For the text-containing cell, return its midpoint in (X, Y) coordinate format. 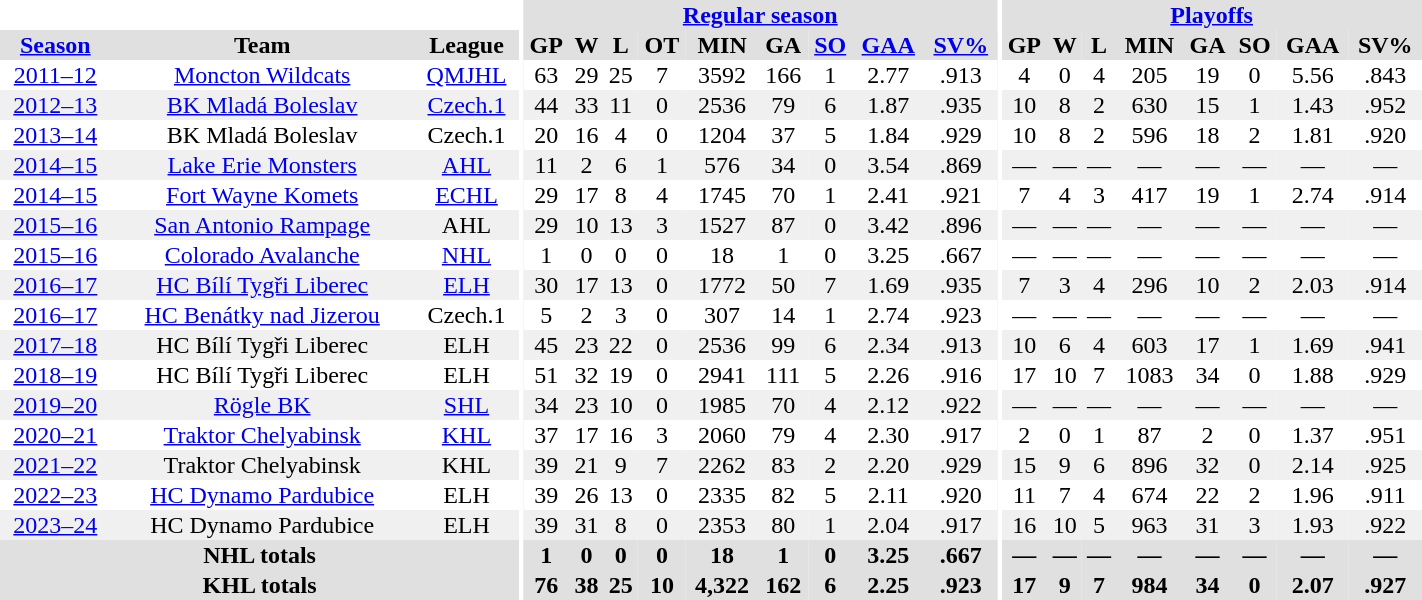
2018–19 (56, 375)
League (467, 45)
Regular season (760, 15)
.896 (960, 225)
38 (586, 585)
.911 (1385, 495)
KHL totals (260, 585)
1.96 (1313, 495)
674 (1150, 495)
1.93 (1313, 525)
1.84 (888, 135)
1.37 (1313, 435)
2011–12 (56, 75)
Team (262, 45)
205 (1150, 75)
1.81 (1313, 135)
1527 (722, 225)
2021–22 (56, 465)
1772 (722, 285)
2013–14 (56, 135)
Season (56, 45)
.925 (1385, 465)
NHL totals (260, 555)
.916 (960, 375)
14 (783, 315)
2020–21 (56, 435)
26 (586, 495)
82 (783, 495)
2012–13 (56, 105)
2022–23 (56, 495)
307 (722, 315)
45 (546, 345)
76 (546, 585)
1745 (722, 195)
2.30 (888, 435)
Playoffs (1212, 15)
.952 (1385, 105)
2353 (722, 525)
99 (783, 345)
1083 (1150, 375)
166 (783, 75)
San Antonio Rampage (262, 225)
111 (783, 375)
1985 (722, 405)
2.20 (888, 465)
2.07 (1313, 585)
162 (783, 585)
51 (546, 375)
2.14 (1313, 465)
2.03 (1313, 285)
2941 (722, 375)
Lake Erie Monsters (262, 165)
603 (1150, 345)
QMJHL (467, 75)
2262 (722, 465)
1204 (722, 135)
576 (722, 165)
1.43 (1313, 105)
963 (1150, 525)
.927 (1385, 585)
1.88 (1313, 375)
.941 (1385, 345)
2.11 (888, 495)
.921 (960, 195)
Rögle BK (262, 405)
50 (783, 285)
2.26 (888, 375)
2.34 (888, 345)
5.56 (1313, 75)
Fort Wayne Komets (262, 195)
596 (1150, 135)
ECHL (467, 195)
33 (586, 105)
2017–18 (56, 345)
417 (1150, 195)
296 (1150, 285)
Colorado Avalanche (262, 255)
SHL (467, 405)
2.41 (888, 195)
2060 (722, 435)
1.87 (888, 105)
.843 (1385, 75)
896 (1150, 465)
Moncton Wildcats (262, 75)
3.54 (888, 165)
2023–24 (56, 525)
4,322 (722, 585)
63 (546, 75)
HC Benátky nad Jizerou (262, 315)
NHL (467, 255)
2.25 (888, 585)
21 (586, 465)
OT (662, 45)
83 (783, 465)
2.04 (888, 525)
.951 (1385, 435)
2.77 (888, 75)
2335 (722, 495)
.869 (960, 165)
3592 (722, 75)
30 (546, 285)
20 (546, 135)
80 (783, 525)
2019–20 (56, 405)
984 (1150, 585)
2.12 (888, 405)
630 (1150, 105)
44 (546, 105)
3.42 (888, 225)
